Scan for the cell matching the given text and deliver its (x, y) coordinate at center. 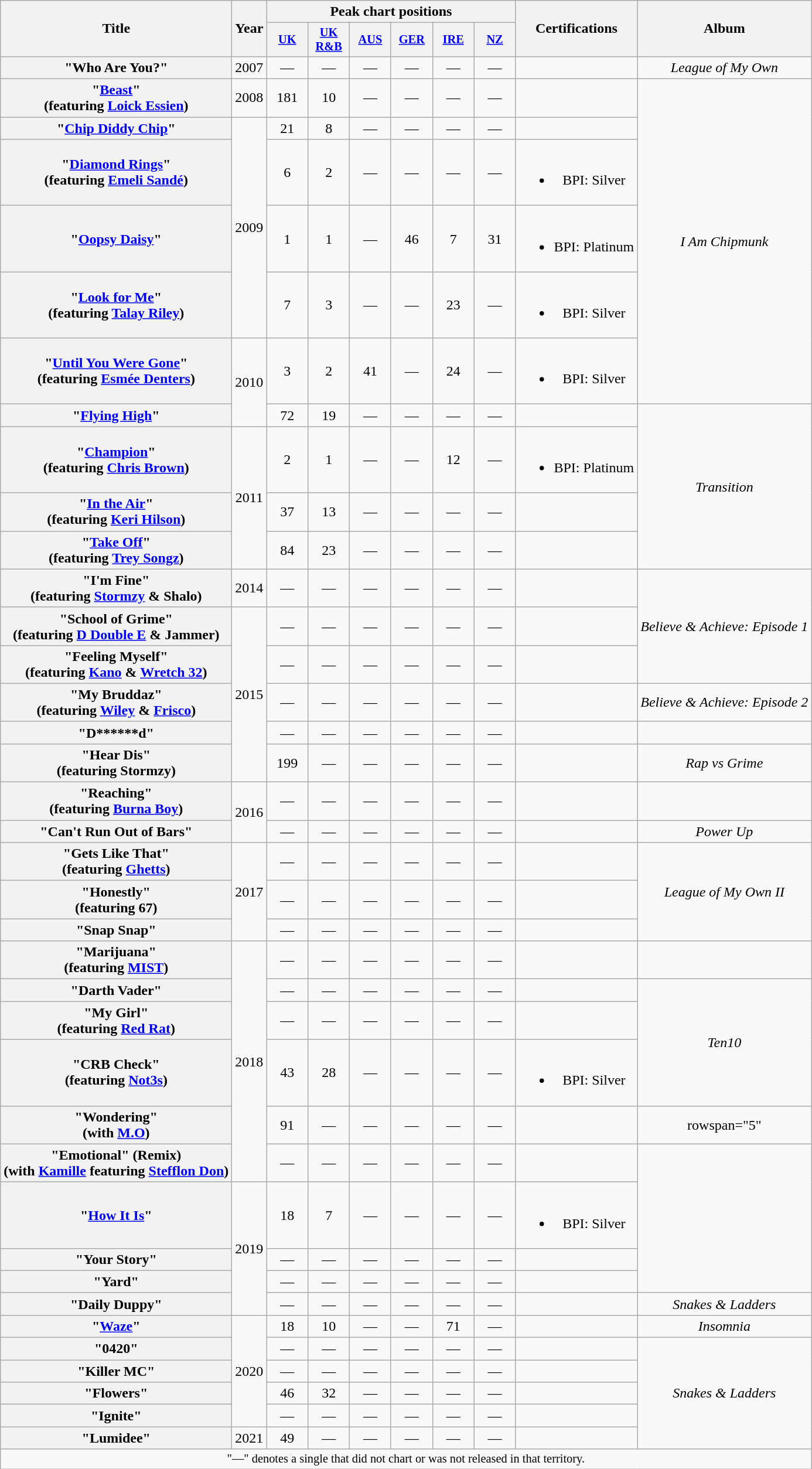
199 (287, 763)
41 (370, 371)
"Waze" (116, 1326)
"Daily Duppy" (116, 1304)
I Am Chipmunk (724, 241)
"Flying High" (116, 415)
"Chip Diddy Chip" (116, 128)
NZ (494, 40)
"Darth Vader" (116, 990)
21 (287, 128)
71 (453, 1326)
"Snap Snap" (116, 930)
2007 (250, 67)
"Who Are You?" (116, 67)
49 (287, 1438)
181 (287, 98)
IRE (453, 40)
Believe & Achieve: Episode 1 (724, 626)
"Ignite" (116, 1416)
2015 (250, 694)
2008 (250, 98)
19 (329, 415)
Insomnia (724, 1326)
2014 (250, 588)
UK R&B (329, 40)
"D******d" (116, 732)
"School of Grime"(featuring D Double E & Jammer) (116, 626)
12 (453, 459)
Album (724, 29)
"My Bruddaz"(featuring Wiley & Frisco) (116, 702)
72 (287, 415)
2010 (250, 382)
6 (287, 172)
League of My Own (724, 67)
"I'm Fine"(featuring Stormzy & Shalo) (116, 588)
"Look for Me"(featuring Talay Riley) (116, 305)
31 (494, 239)
"Reaching"(featuring Burna Boy) (116, 802)
"Until You Were Gone"(featuring Esmée Denters) (116, 371)
Ten10 (724, 1042)
GER (411, 40)
"Flowers" (116, 1393)
"Champion"(featuring Chris Brown) (116, 459)
Transition (724, 486)
"0420" (116, 1349)
"Gets Like That"(featuring Ghetts) (116, 861)
Believe & Achieve: Episode 2 (724, 702)
"Honestly"(featuring 67) (116, 900)
"In the Air"(featuring Keri Hilson) (116, 512)
UK (287, 40)
2011 (250, 498)
"Hear Dis"(featuring Stormzy) (116, 763)
Year (250, 29)
84 (287, 550)
"Take Off"(featuring Trey Songz) (116, 550)
"Oopsy Daisy" (116, 239)
"Beast"(featuring Loick Essien) (116, 98)
37 (287, 512)
"My Girl"(featuring Red Rat) (116, 1021)
rowspan="5" (724, 1125)
AUS (370, 40)
13 (329, 512)
"Can't Run Out of Bars" (116, 831)
2017 (250, 892)
2021 (250, 1438)
2016 (250, 812)
"How It Is" (116, 1215)
Rap vs Grime (724, 763)
28 (329, 1072)
"Yard" (116, 1281)
2019 (250, 1248)
Title (116, 29)
Power Up (724, 831)
"Emotional" (Remix)(with Kamille featuring Stefflon Don) (116, 1163)
24 (453, 371)
43 (287, 1072)
"Wondering"(with M.O) (116, 1125)
"Killer MC" (116, 1371)
"Diamond Rings"(featuring Emeli Sandé) (116, 172)
2009 (250, 227)
"Feeling Myself"(featuring Kano & Wretch 32) (116, 664)
"CRB Check"(featuring Not3s) (116, 1072)
91 (287, 1125)
32 (329, 1393)
Peak chart positions (391, 12)
League of My Own II (724, 892)
"Lumidee" (116, 1438)
8 (329, 128)
"Your Story" (116, 1259)
Certifications (576, 29)
"Marijuana"(featuring MIST) (116, 960)
2018 (250, 1062)
2020 (250, 1371)
"—" denotes a single that did not chart or was not released in that territory. (406, 1459)
